Provide the (X, Y) coordinate of the cell's center where the given text is located.  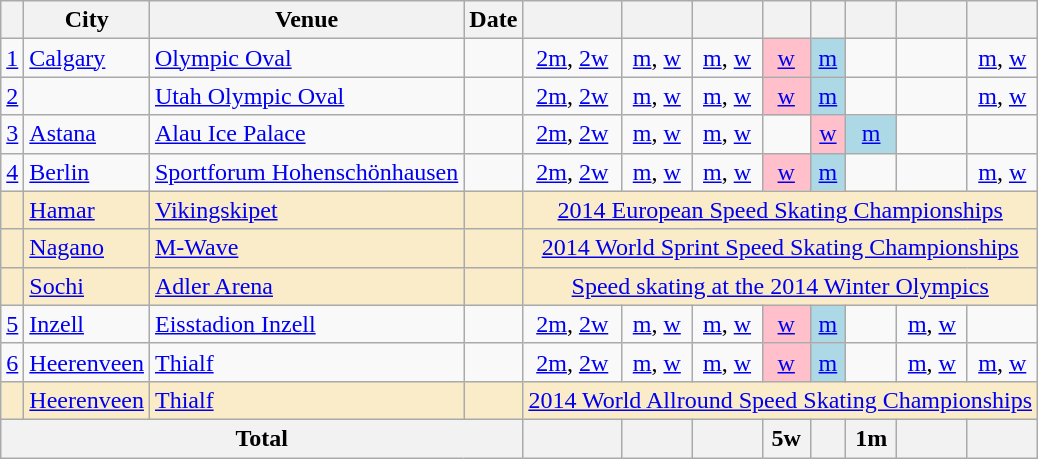
Berlin (87, 172)
Inzell (87, 324)
City (87, 20)
2014 World Allround Speed Skating Championships (780, 400)
4 (12, 172)
Total (262, 438)
6 (12, 362)
3 (12, 134)
Utah Olympic Oval (306, 96)
Speed skating at the 2014 Winter Olympics (780, 286)
2 (12, 96)
Sportforum Hohenschönhausen (306, 172)
Vikingskipet (306, 210)
1 (12, 58)
Sochi (87, 286)
Eisstadion Inzell (306, 324)
Date (494, 20)
1m (872, 438)
Alau Ice Palace (306, 134)
Calgary (87, 58)
5w (786, 438)
Hamar (87, 210)
2014 European Speed Skating Championships (780, 210)
Venue (306, 20)
Adler Arena (306, 286)
2014 World Sprint Speed Skating Championships (780, 248)
Olympic Oval (306, 58)
M-Wave (306, 248)
Astana (87, 134)
Nagano (87, 248)
5 (12, 324)
